Find where the given text appears and provide that cell's center as (x, y) coordinate. 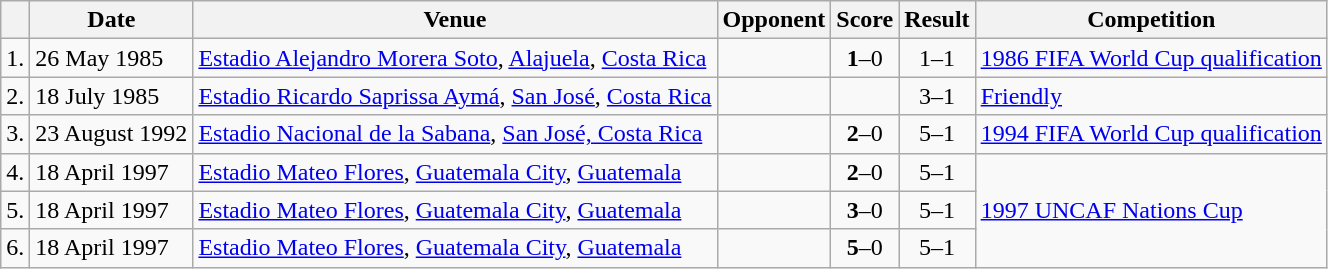
Estadio Nacional de la Sabana, San José, Costa Rica (455, 134)
5–0 (865, 248)
26 May 1985 (112, 58)
Competition (1151, 20)
2. (16, 96)
Score (865, 20)
3. (16, 134)
3–0 (865, 210)
Opponent (774, 20)
Estadio Alejandro Morera Soto, Alajuela, Costa Rica (455, 58)
4. (16, 172)
23 August 1992 (112, 134)
1997 UNCAF Nations Cup (1151, 210)
1994 FIFA World Cup qualification (1151, 134)
Date (112, 20)
1986 FIFA World Cup qualification (1151, 58)
18 July 1985 (112, 96)
Friendly (1151, 96)
6. (16, 248)
3–1 (937, 96)
Estadio Ricardo Saprissa Aymá, San José, Costa Rica (455, 96)
1–0 (865, 58)
Venue (455, 20)
1–1 (937, 58)
5. (16, 210)
Result (937, 20)
1. (16, 58)
